Pinpoint the cell where the given text exists, returning its [X, Y] midpoint coordinate. 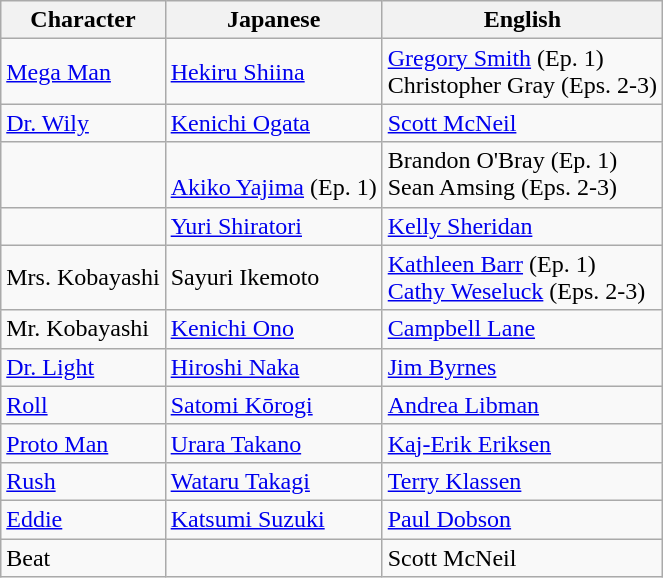
English [522, 20]
Beat [83, 557]
Wataru Takagi [274, 481]
Kelly Sheridan [522, 226]
Sayuri Ikemoto [274, 278]
Andrea Libman [522, 405]
Kenichi Ogata [274, 123]
Mrs. Kobayashi [83, 278]
Proto Man [83, 443]
Dr. Wily [83, 123]
Character [83, 20]
Satomi Kōrogi [274, 405]
Hiroshi Naka [274, 367]
Hekiru Shiina [274, 72]
Jim Byrnes [522, 367]
Rush [83, 481]
Roll [83, 405]
Eddie [83, 519]
Kaj-Erik Eriksen [522, 443]
Mr. Kobayashi [83, 329]
Brandon O'Bray (Ep. 1)Sean Amsing (Eps. 2-3) [522, 174]
Akiko Yajima (Ep. 1) [274, 174]
Katsumi Suzuki [274, 519]
Campbell Lane [522, 329]
Gregory Smith (Ep. 1)Christopher Gray (Eps. 2-3) [522, 72]
Mega Man [83, 72]
Paul Dobson [522, 519]
Terry Klassen [522, 481]
Dr. Light [83, 367]
Kenichi Ono [274, 329]
Kathleen Barr (Ep. 1)Cathy Weseluck (Eps. 2-3) [522, 278]
Japanese [274, 20]
Urara Takano [274, 443]
Yuri Shiratori [274, 226]
